Determine the (X, Y) coordinate at the center of the cell enclosing the given text.  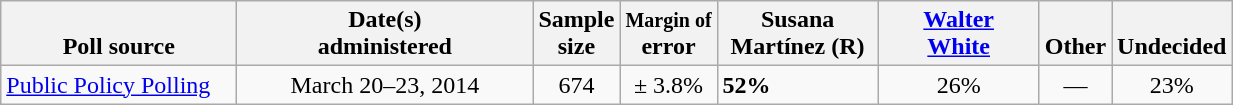
SusanaMartínez (R) (798, 34)
Date(s)administered (385, 34)
Other (1075, 34)
26% (958, 85)
Public Policy Polling (119, 85)
23% (1172, 85)
Poll source (119, 34)
March 20–23, 2014 (385, 85)
Margin oferror (668, 34)
± 3.8% (668, 85)
WalterWhite (958, 34)
Undecided (1172, 34)
— (1075, 85)
Samplesize (576, 34)
52% (798, 85)
674 (576, 85)
